From the cell containing the given text, extract its center point as [X, Y] coordinate. 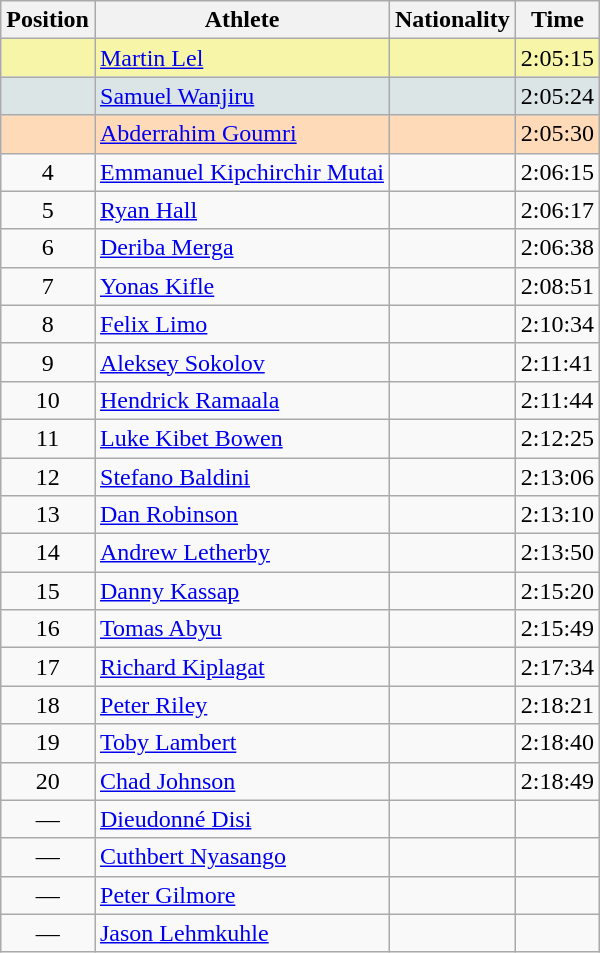
Martin Lel [242, 58]
8 [48, 324]
2:13:06 [557, 477]
2:11:44 [557, 400]
Yonas Kifle [242, 286]
13 [48, 515]
Hendrick Ramaala [242, 400]
Ryan Hall [242, 210]
Toby Lambert [242, 743]
2:05:24 [557, 96]
Samuel Wanjiru [242, 96]
2:18:49 [557, 781]
Emmanuel Kipchirchir Mutai [242, 172]
Danny Kassap [242, 591]
Tomas Abyu [242, 629]
Peter Riley [242, 705]
7 [48, 286]
Richard Kiplagat [242, 667]
2:06:15 [557, 172]
2:12:25 [557, 438]
2:06:38 [557, 248]
Position [48, 20]
2:11:41 [557, 362]
Deriba Merga [242, 248]
15 [48, 591]
2:18:21 [557, 705]
12 [48, 477]
10 [48, 400]
6 [48, 248]
4 [48, 172]
Cuthbert Nyasango [242, 857]
16 [48, 629]
Stefano Baldini [242, 477]
19 [48, 743]
Felix Limo [242, 324]
2:18:40 [557, 743]
Dan Robinson [242, 515]
Chad Johnson [242, 781]
Nationality [452, 20]
Jason Lehmkuhle [242, 933]
2:05:30 [557, 134]
2:08:51 [557, 286]
2:06:17 [557, 210]
20 [48, 781]
2:15:49 [557, 629]
Time [557, 20]
2:13:50 [557, 553]
Athlete [242, 20]
5 [48, 210]
Andrew Letherby [242, 553]
Luke Kibet Bowen [242, 438]
2:10:34 [557, 324]
Peter Gilmore [242, 895]
17 [48, 667]
14 [48, 553]
Aleksey Sokolov [242, 362]
18 [48, 705]
2:15:20 [557, 591]
Abderrahim Goumri [242, 134]
2:13:10 [557, 515]
11 [48, 438]
2:05:15 [557, 58]
Dieudonné Disi [242, 819]
9 [48, 362]
2:17:34 [557, 667]
